Detect which cell encompasses the target text, then output its (X, Y) center coordinate. 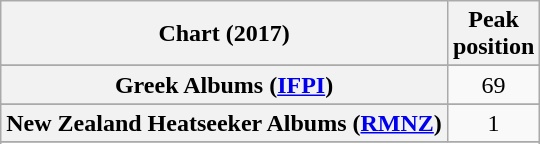
Peakposition (493, 34)
1 (493, 123)
Chart (2017) (224, 34)
Greek Albums (IFPI) (224, 85)
New Zealand Heatseeker Albums (RMNZ) (224, 123)
69 (493, 85)
